Provide the [x, y] coordinate of the cell's center where the given text is located.  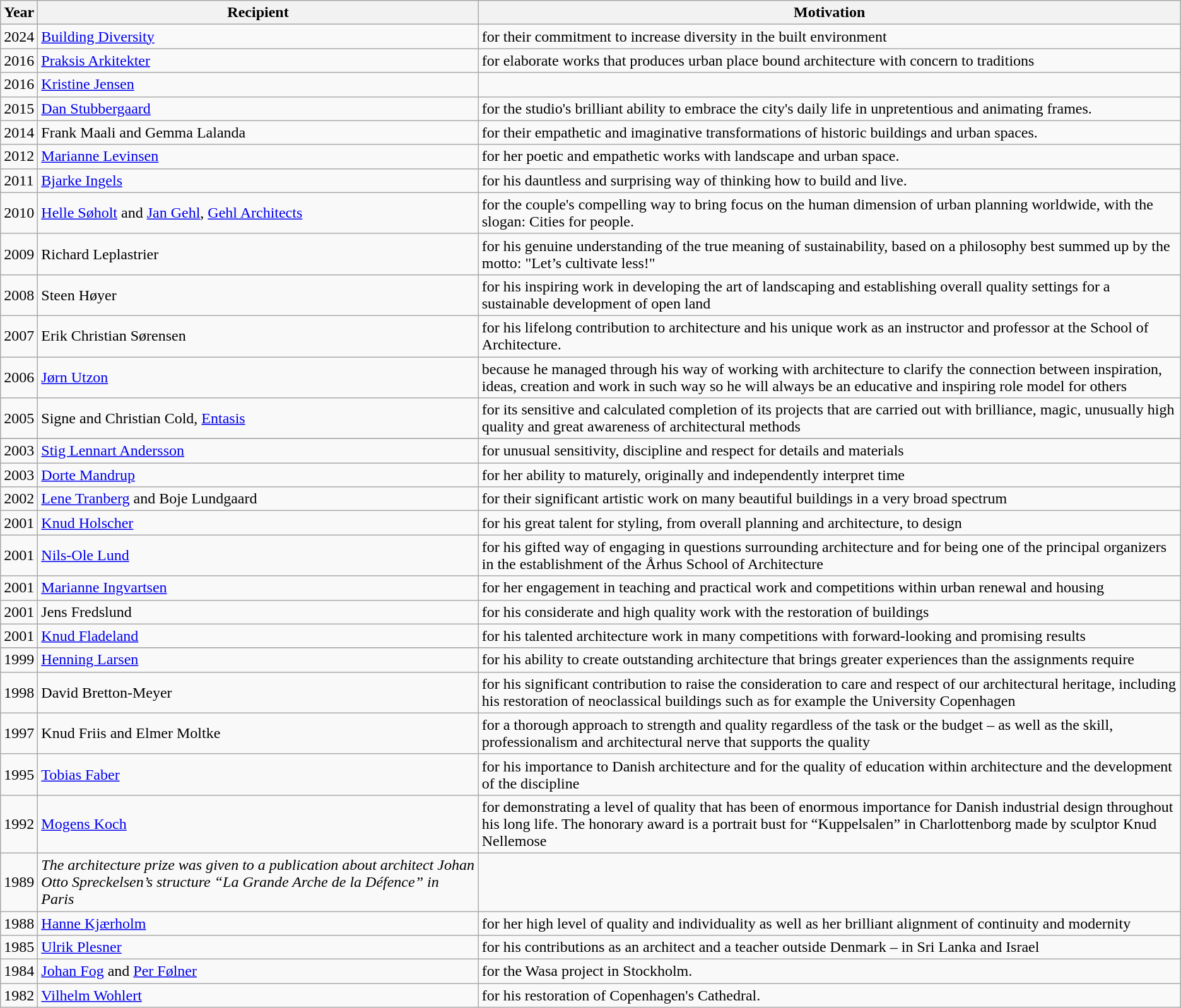
Kristine Jensen [258, 85]
Marianne Levinsen [258, 156]
1995 [19, 775]
Bjarke Ingels [258, 180]
Tobias Faber [258, 775]
The architecture prize was given to a publication about architect Johan Otto Spreckelsen’s structure “La Grande Arche de la Défence” in Paris [258, 882]
2002 [19, 499]
for elaborate works that produces urban place bound architecture with concern to traditions [829, 61]
Jens Fredslund [258, 612]
2011 [19, 180]
for their commitment to increase diversity in the built environment [829, 37]
1989 [19, 882]
Hanne Kjærholm [258, 923]
for their empathetic and imaginative transformations of historic buildings and urban spaces. [829, 132]
1988 [19, 923]
Praksis Arkitekter [258, 61]
for the couple's compelling way to bring focus on the human dimension of urban planning worldwide, with the slogan: Cities for people. [829, 213]
Knud Friis and Elmer Moltke [258, 733]
Frank Maali and Gemma Lalanda [258, 132]
Helle Søholt and Jan Gehl, Gehl Architects [258, 213]
1982 [19, 995]
2009 [19, 254]
1998 [19, 693]
for her engagement in teaching and practical work and competitions within urban renewal and housing [829, 588]
Marianne Ingvartsen [258, 588]
Knud Holscher [258, 523]
for their significant artistic work on many beautiful buildings in a very broad spectrum [829, 499]
Knud Fladeland [258, 636]
for his considerate and high quality work with the restoration of buildings [829, 612]
Motivation [829, 13]
2007 [19, 336]
1997 [19, 733]
1985 [19, 947]
Recipient [258, 13]
2024 [19, 37]
Vilhelm Wohlert [258, 995]
Johan Fog and Per Følner [258, 971]
Mogens Koch [258, 824]
Lene Tranberg and Boje Lundgaard [258, 499]
for his contributions as an architect and a teacher outside Denmark – in Sri Lanka and Israel [829, 947]
for her ability to maturely, originally and independently interpret time [829, 475]
1984 [19, 971]
2008 [19, 295]
Erik Christian Sørensen [258, 336]
2014 [19, 132]
Nils-Ole Lund [258, 555]
for his inspiring work in developing the art of landscaping and establishing overall quality settings for a sustainable development of open land [829, 295]
Henning Larsen [258, 660]
for his great talent for styling, from overall planning and architecture, to design [829, 523]
David Bretton-Meyer [258, 693]
1999 [19, 660]
for his genuine understanding of the true meaning of sustainability, based on a philosophy best summed up by the motto: "Let’s cultivate less!" [829, 254]
2005 [19, 419]
for the studio's brilliant ability to embrace the city's daily life in unpretentious and animating frames. [829, 108]
Jørn Utzon [258, 377]
Stig Lennart Andersson [258, 451]
for her high level of quality and individuality as well as her brilliant alignment of continuity and modernity [829, 923]
Steen Høyer [258, 295]
for the Wasa project in Stockholm. [829, 971]
2010 [19, 213]
Signe and Christian Cold, Entasis [258, 419]
for his talented architecture work in many competitions with forward-looking and promising results [829, 636]
Dorte Mandrup [258, 475]
Ulrik Plesner [258, 947]
Building Diversity [258, 37]
for his restoration of Copenhagen's Cathedral. [829, 995]
2006 [19, 377]
for his lifelong contribution to architecture and his unique work as an instructor and professor at the School of Architecture. [829, 336]
Richard Leplastrier [258, 254]
for his dauntless and surprising way of thinking how to build and live. [829, 180]
for his ability to create outstanding architecture that brings greater experiences than the assignments require [829, 660]
Year [19, 13]
for his importance to Danish architecture and for the quality of education within architecture and the development of the discipline [829, 775]
2015 [19, 108]
for unusual sensitivity, discipline and respect for details and materials [829, 451]
for her poetic and empathetic works with landscape and urban space. [829, 156]
Dan Stubbergaard [258, 108]
1992 [19, 824]
2012 [19, 156]
